Search for the cell housing the specified text and yield its (x, y) center coordinate. 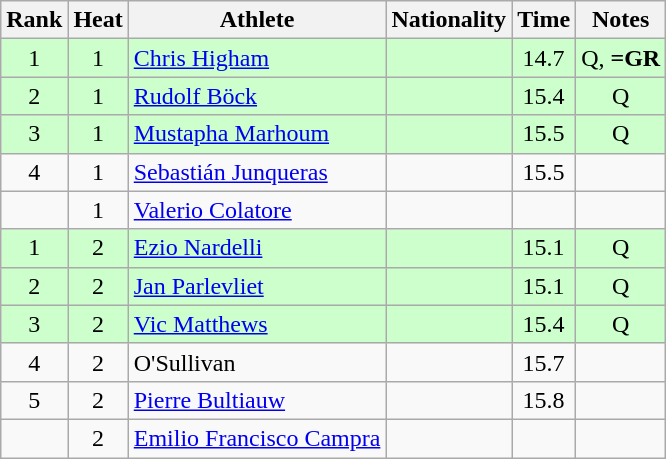
14.7 (544, 58)
15.7 (544, 362)
Notes (621, 20)
Q, =GR (621, 58)
Pierre Bultiauw (257, 400)
5 (34, 400)
Heat (98, 20)
Time (544, 20)
Nationality (449, 20)
Rank (34, 20)
Ezio Nardelli (257, 248)
Vic Matthews (257, 324)
15.8 (544, 400)
Sebastián Junqueras (257, 172)
O'Sullivan (257, 362)
Chris Higham (257, 58)
Mustapha Marhoum (257, 134)
Jan Parlevliet (257, 286)
Rudolf Böck (257, 96)
Athlete (257, 20)
Emilio Francisco Campra (257, 438)
Valerio Colatore (257, 210)
